For the text-containing cell, return its midpoint in [x, y] coordinate format. 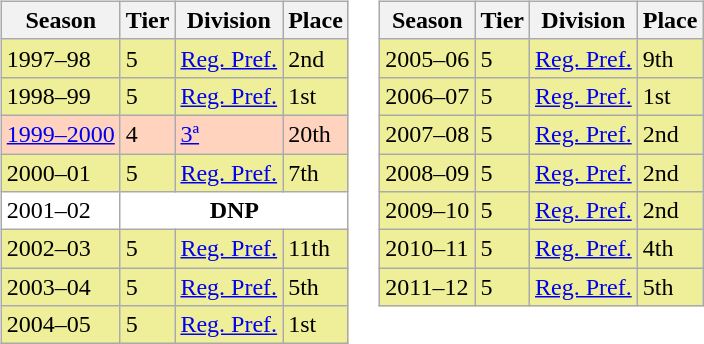
2000–01 [60, 173]
1997–98 [60, 58]
9th [670, 58]
2006–07 [428, 96]
7th [316, 173]
4 [148, 134]
11th [316, 249]
2001–02 [60, 211]
2005–06 [428, 58]
1999–2000 [60, 134]
DNP [234, 211]
2010–11 [428, 249]
1998–99 [60, 96]
2009–10 [428, 211]
2011–12 [428, 287]
20th [316, 134]
4th [670, 249]
2007–08 [428, 134]
2003–04 [60, 287]
3ª [229, 134]
2002–03 [60, 249]
2008–09 [428, 173]
2004–05 [60, 325]
